Capture the cell that displays the provided text and extract its (X, Y) central coordinate. 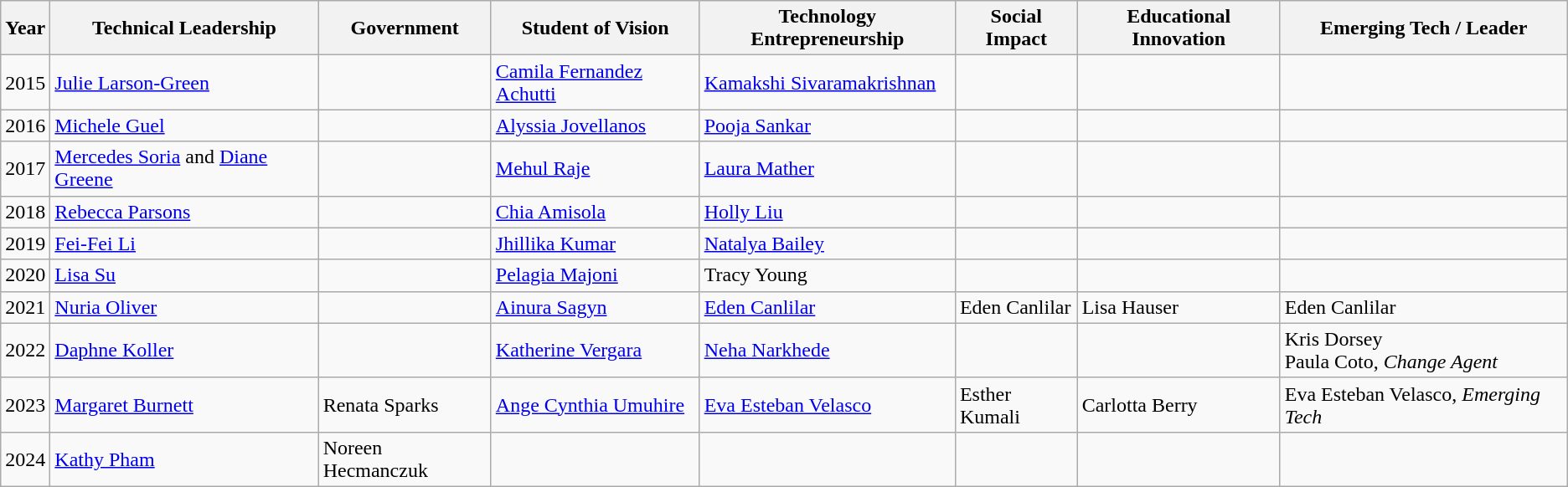
Ainura Sagyn (595, 307)
Natalya Bailey (828, 243)
Student of Vision (595, 28)
2015 (25, 82)
Jhillika Kumar (595, 243)
Lisa Su (184, 275)
Kamakshi Sivaramakrishnan (828, 82)
Mercedes Soria and Diane Greene (184, 169)
Esther Kumali (1016, 405)
2024 (25, 459)
Alyssia Jovellanos (595, 126)
2023 (25, 405)
Emerging Tech / Leader (1424, 28)
Tracy Young (828, 275)
Michele Guel (184, 126)
Rebecca Parsons (184, 212)
Chia Amisola (595, 212)
Holly Liu (828, 212)
Julie Larson-Green (184, 82)
2019 (25, 243)
Educational Innovation (1179, 28)
Mehul Raje (595, 169)
Katherine Vergara (595, 350)
Technology Entrepreneurship (828, 28)
Renata Sparks (405, 405)
Year (25, 28)
Laura Mather (828, 169)
2022 (25, 350)
Kathy Pham (184, 459)
Kris DorseyPaula Coto, Change Agent (1424, 350)
Carlotta Berry (1179, 405)
Nuria Oliver (184, 307)
Eva Esteban Velasco, Emerging Tech (1424, 405)
Neha Narkhede (828, 350)
Camila Fernandez Achutti (595, 82)
Noreen Hecmanczuk (405, 459)
Daphne Koller (184, 350)
2016 (25, 126)
Ange Cynthia Umuhire (595, 405)
Eva Esteban Velasco (828, 405)
2017 (25, 169)
Government (405, 28)
Social Impact (1016, 28)
2021 (25, 307)
Fei-Fei Li (184, 243)
Pooja Sankar (828, 126)
Lisa Hauser (1179, 307)
Pelagia Majoni (595, 275)
Technical Leadership (184, 28)
2018 (25, 212)
2020 (25, 275)
Margaret Burnett (184, 405)
